Output the (X, Y) coordinate of the center of the cell containing the given text.  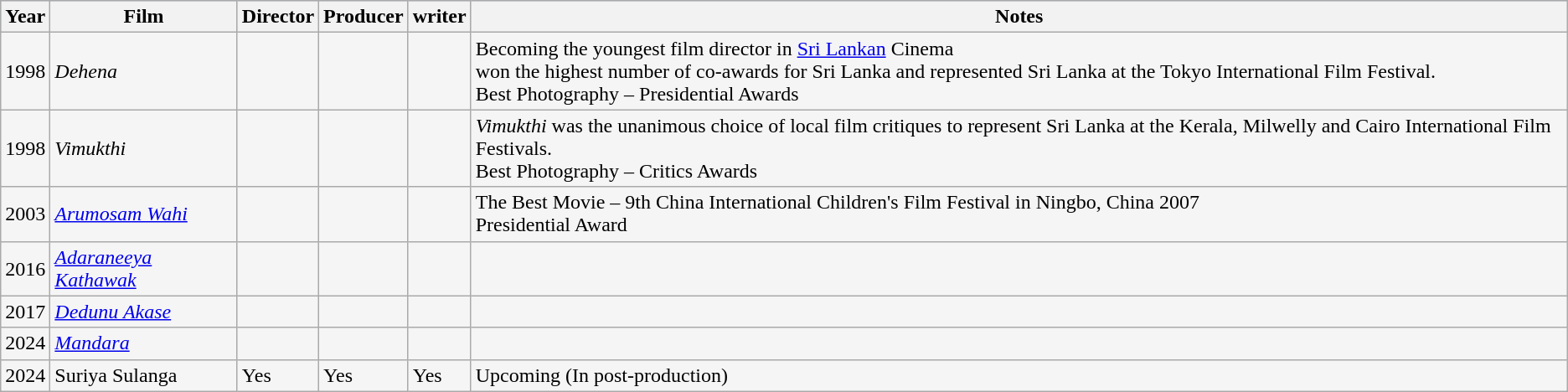
2017 (25, 312)
Arumosam Wahi (144, 214)
writer (439, 17)
Film (144, 17)
Dedunu Akase (144, 312)
2016 (25, 268)
Mandara (144, 343)
Year (25, 17)
Vimukthi (144, 148)
Dehena (144, 71)
Suriya Sulanga (144, 375)
Director (278, 17)
Producer (364, 17)
The Best Movie – 9th China International Children's Film Festival in Ningbo, China 2007Presidential Award (1019, 214)
Notes (1019, 17)
Upcoming (In post-production) (1019, 375)
Adaraneeya Kathawak (144, 268)
2003 (25, 214)
